Extract the [X, Y] coordinate from the center of the cell holding the provided text.  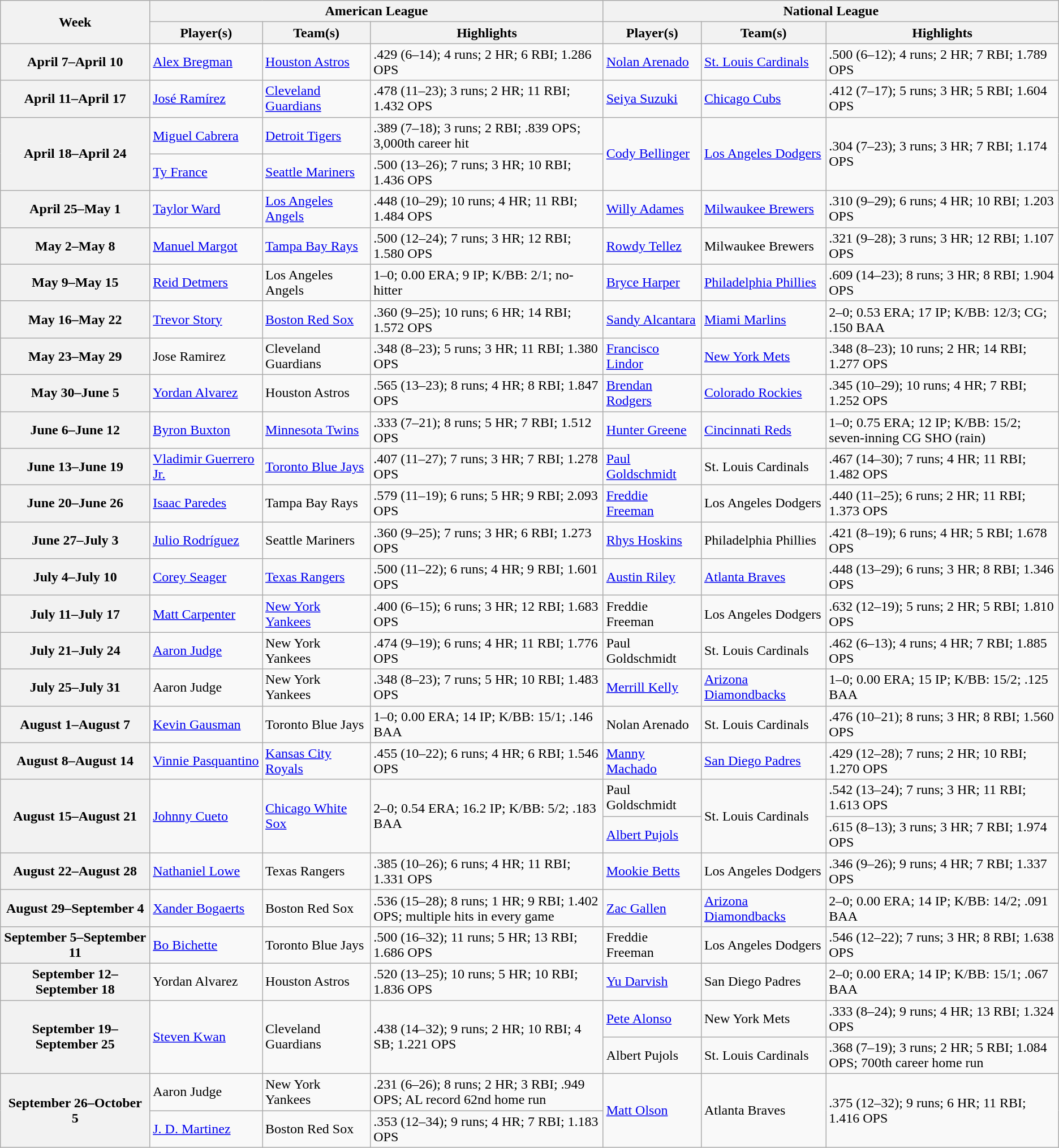
1–0; 0.00 ERA; 9 IP; K/BB: 2/1; no-hitter [487, 283]
May 23–May 29 [75, 356]
Kansas City Royals [317, 761]
.321 (9–28); 3 runs; 3 HR; 12 RBI; 1.107 OPS [942, 245]
Yu Darvish [652, 982]
.579 (11–19); 6 runs; 5 HR; 9 RBI; 2.093 OPS [487, 503]
August 29–September 4 [75, 908]
Sandy Alcantara [652, 319]
.346 (9–26); 9 runs; 4 HR; 7 RBI; 1.337 OPS [942, 871]
Willy Adames [652, 209]
September 5–September 11 [75, 944]
.429 (12–28); 7 runs; 2 HR; 10 RBI; 1.270 OPS [942, 761]
.455 (10–22); 6 runs; 4 HR; 6 RBI; 1.546 OPS [487, 761]
May 30–June 5 [75, 392]
.438 (14–32); 9 runs; 2 HR; 10 RBI; 4 SB; 1.221 OPS [487, 1037]
.333 (7–21); 8 runs; 5 HR; 7 RBI; 1.512 OPS [487, 430]
September 19–September 25 [75, 1037]
.353 (12–34); 9 runs; 4 HR; 7 RBI; 1.183 OPS [487, 1129]
.345 (10–29); 10 runs; 4 HR; 7 RBI; 1.252 OPS [942, 392]
.360 (9–25); 7 runs; 3 HR; 6 RBI; 1.273 OPS [487, 541]
Byron Buxton [206, 430]
.368 (7–19); 3 runs; 2 HR; 5 RBI; 1.084 OPS; 700th career home run [942, 1055]
Vladimir Guerrero Jr. [206, 467]
Miguel Cabrera [206, 136]
.542 (13–24); 7 runs; 3 HR; 11 RBI; 1.613 OPS [942, 797]
Reid Detmers [206, 283]
July 21–July 24 [75, 650]
.310 (9–29); 6 runs; 4 HR; 10 RBI; 1.203 OPS [942, 209]
.476 (10–21); 8 runs; 3 HR; 8 RBI; 1.560 OPS [942, 724]
.520 (13–25); 10 runs; 5 HR; 10 RBI; 1.836 OPS [487, 982]
Ty France [206, 172]
.360 (9–25); 10 runs; 6 HR; 14 RBI; 1.572 OPS [487, 319]
Detroit Tigers [317, 136]
2–0; 0.00 ERA; 14 IP; K/BB: 15/1; .067 BAA [942, 982]
.400 (6–15); 6 runs; 3 HR; 12 RBI; 1.683 OPS [487, 614]
.412 (7–17); 5 runs; 3 HR; 5 RBI; 1.604 OPS [942, 98]
.536 (15–28); 8 runs; 1 HR; 9 RBI; 1.402 OPS; multiple hits in every game [487, 908]
Hunter Greene [652, 430]
Mookie Betts [652, 871]
.500 (6–12); 4 runs; 2 HR; 7 RBI; 1.789 OPS [942, 62]
Cody Bellinger [652, 154]
Vinnie Pasquantino [206, 761]
Manny Machado [652, 761]
April 7–April 10 [75, 62]
Francisco Lindor [652, 356]
.348 (8–23); 7 runs; 5 HR; 10 RBI; 1.483 OPS [487, 688]
1–0; 0.75 ERA; 12 IP; K/BB: 15/2; seven-inning CG SHO (rain) [942, 430]
.615 (8–13); 3 runs; 3 HR; 7 RBI; 1.974 OPS [942, 835]
José Ramírez [206, 98]
1–0; 0.00 ERA; 15 IP; K/BB: 15/2; .125 BAA [942, 688]
.478 (11–23); 3 runs; 2 HR; 11 RBI; 1.432 OPS [487, 98]
Steven Kwan [206, 1037]
June 20–June 26 [75, 503]
.231 (6–26); 8 runs; 2 HR; 3 RBI; .949 OPS; AL record 62nd home run [487, 1093]
Trevor Story [206, 319]
.500 (16–32); 11 runs; 5 HR; 13 RBI; 1.686 OPS [487, 944]
.385 (10–26); 6 runs; 4 HR; 11 RBI; 1.331 OPS [487, 871]
August 15–August 21 [75, 816]
September 26–October 5 [75, 1111]
April 11–April 17 [75, 98]
.304 (7–23); 3 runs; 3 HR; 7 RBI; 1.174 OPS [942, 154]
.407 (11–27); 7 runs; 3 HR; 7 RBI; 1.278 OPS [487, 467]
Bo Bichette [206, 944]
2–0; 0.53 ERA; 17 IP; K/BB: 12/3; CG; .150 BAA [942, 319]
.500 (11–22); 6 runs; 4 HR; 9 RBI; 1.601 OPS [487, 577]
.448 (13–29); 6 runs; 3 HR; 8 RBI; 1.346 OPS [942, 577]
August 1–August 7 [75, 724]
September 12–September 18 [75, 982]
Matt Carpenter [206, 614]
Colorado Rockies [763, 392]
May 16–May 22 [75, 319]
August 22–August 28 [75, 871]
Merrill Kelly [652, 688]
Pete Alonso [652, 1018]
2–0; 0.00 ERA; 14 IP; K/BB: 14/2; .091 BAA [942, 908]
Jose Ramirez [206, 356]
Taylor Ward [206, 209]
.333 (8–24); 9 runs; 4 HR; 13 RBI; 1.324 OPS [942, 1018]
August 8–August 14 [75, 761]
June 27–July 3 [75, 541]
June 13–June 19 [75, 467]
.565 (13–23); 8 runs; 4 HR; 8 RBI; 1.847 OPS [487, 392]
Chicago Cubs [763, 98]
2–0; 0.54 ERA; 16.2 IP; K/BB: 5/2; .183 BAA [487, 816]
Isaac Paredes [206, 503]
Johnny Cueto [206, 816]
.467 (14–30); 7 runs; 4 HR; 11 RBI; 1.482 OPS [942, 467]
Rowdy Tellez [652, 245]
May 2–May 8 [75, 245]
1–0; 0.00 ERA; 14 IP; K/BB: 15/1; .146 BAA [487, 724]
.474 (9–19); 6 runs; 4 HR; 11 RBI; 1.776 OPS [487, 650]
Cincinnati Reds [763, 430]
Miami Marlins [763, 319]
April 25–May 1 [75, 209]
Week [75, 22]
.348 (8–23); 10 runs; 2 HR; 14 RBI; 1.277 OPS [942, 356]
Corey Seager [206, 577]
J. D. Martinez [206, 1129]
Austin Riley [652, 577]
July 4–July 10 [75, 577]
Seiya Suzuki [652, 98]
Julio Rodríguez [206, 541]
Zac Gallen [652, 908]
Matt Olson [652, 1111]
Manuel Margot [206, 245]
Minnesota Twins [317, 430]
Nathaniel Lowe [206, 871]
.500 (13–26); 7 runs; 3 HR; 10 RBI; 1.436 OPS [487, 172]
Brendan Rodgers [652, 392]
.421 (8–19); 6 runs; 4 HR; 5 RBI; 1.678 OPS [942, 541]
May 9–May 15 [75, 283]
Rhys Hoskins [652, 541]
July 25–July 31 [75, 688]
National League [830, 11]
Bryce Harper [652, 283]
.448 (10–29); 10 runs; 4 HR; 11 RBI; 1.484 OPS [487, 209]
Chicago White Sox [317, 816]
.546 (12–22); 7 runs; 3 HR; 8 RBI; 1.638 OPS [942, 944]
.500 (12–24); 7 runs; 3 HR; 12 RBI; 1.580 OPS [487, 245]
.609 (14–23); 8 runs; 3 HR; 8 RBI; 1.904 OPS [942, 283]
July 11–July 17 [75, 614]
.429 (6–14); 4 runs; 2 HR; 6 RBI; 1.286 OPS [487, 62]
Xander Bogaerts [206, 908]
June 6–June 12 [75, 430]
.389 (7–18); 3 runs; 2 RBI; .839 OPS; 3,000th career hit [487, 136]
Kevin Gausman [206, 724]
April 18–April 24 [75, 154]
American League [377, 11]
.375 (12–32); 9 runs; 6 HR; 11 RBI; 1.416 OPS [942, 1111]
.462 (6–13); 4 runs; 4 HR; 7 RBI; 1.885 OPS [942, 650]
.632 (12–19); 5 runs; 2 HR; 5 RBI; 1.810 OPS [942, 614]
Alex Bregman [206, 62]
.348 (8–23); 5 runs; 3 HR; 11 RBI; 1.380 OPS [487, 356]
.440 (11–25); 6 runs; 2 HR; 11 RBI; 1.373 OPS [942, 503]
